Detect which cell encompasses the target text, then output its [X, Y] center coordinate. 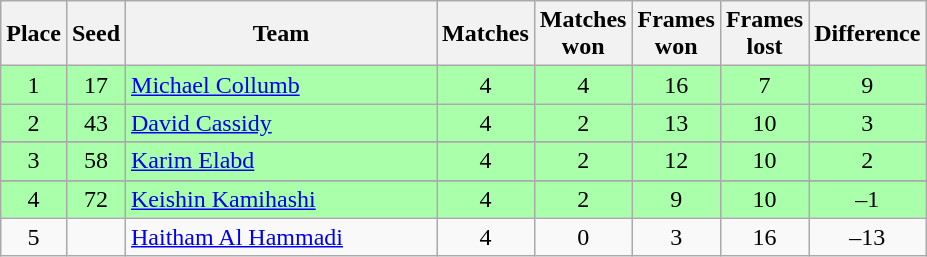
7 [764, 85]
Keishin Kamihashi [282, 199]
58 [96, 161]
5 [34, 237]
12 [676, 161]
72 [96, 199]
–1 [868, 199]
Difference [868, 34]
17 [96, 85]
43 [96, 123]
David Cassidy [282, 123]
Matches won [583, 34]
13 [676, 123]
–13 [868, 237]
0 [583, 237]
Frames lost [764, 34]
Haitham Al Hammadi [282, 237]
Karim Elabd [282, 161]
Team [282, 34]
1 [34, 85]
Place [34, 34]
Seed [96, 34]
Frames won [676, 34]
Matches [486, 34]
Michael Collumb [282, 85]
